Identify which cell holds the provided text, then report its (X, Y) central coordinate. 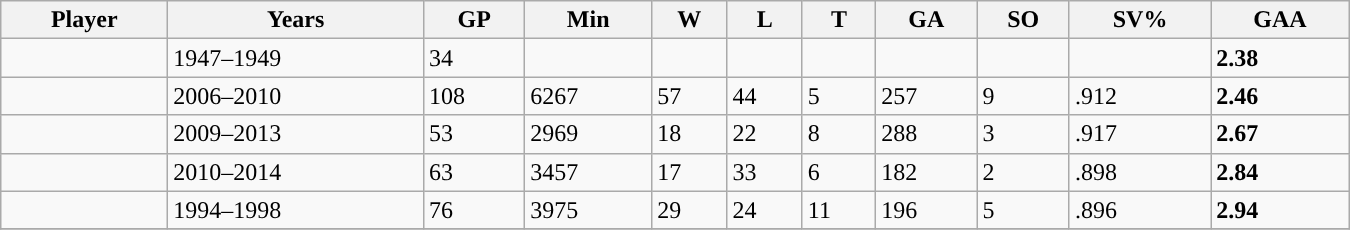
2.46 (1280, 96)
.896 (1140, 210)
GP (474, 20)
1994–1998 (296, 210)
53 (474, 134)
288 (926, 134)
24 (764, 210)
L (764, 20)
63 (474, 172)
2.94 (1280, 210)
57 (690, 96)
2.38 (1280, 58)
T (838, 20)
.912 (1140, 96)
17 (690, 172)
196 (926, 210)
Min (588, 20)
2009–2013 (296, 134)
.898 (1140, 172)
76 (474, 210)
9 (1024, 96)
33 (764, 172)
1947–1949 (296, 58)
44 (764, 96)
2.84 (1280, 172)
11 (838, 210)
Years (296, 20)
8 (838, 134)
22 (764, 134)
29 (690, 210)
3457 (588, 172)
GAA (1280, 20)
2006–2010 (296, 96)
108 (474, 96)
W (690, 20)
34 (474, 58)
257 (926, 96)
3975 (588, 210)
SV% (1140, 20)
3 (1024, 134)
Player (84, 20)
GA (926, 20)
2010–2014 (296, 172)
2 (1024, 172)
.917 (1140, 134)
18 (690, 134)
182 (926, 172)
2969 (588, 134)
6267 (588, 96)
2.67 (1280, 134)
6 (838, 172)
SO (1024, 20)
